Identify which cell holds the provided text, then report its (X, Y) central coordinate. 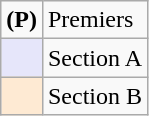
Section A (94, 58)
Section B (94, 96)
Premiers (94, 20)
(P) (22, 20)
